Capture the cell that displays the provided text and extract its [X, Y] central coordinate. 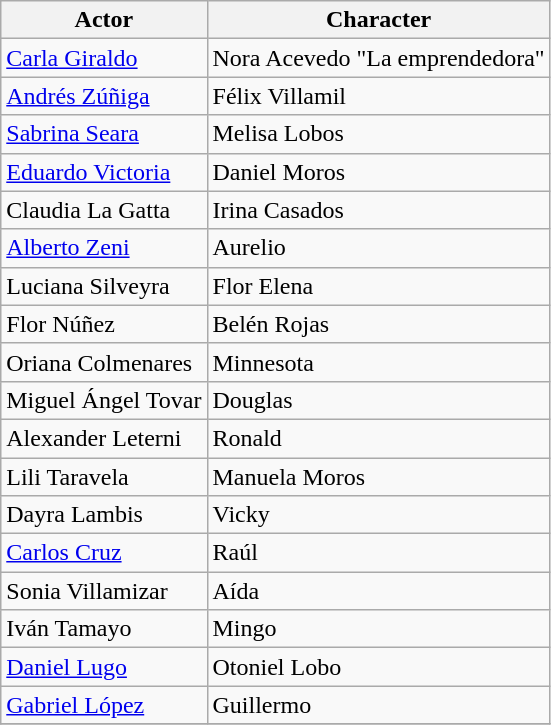
Alexander Leterni [104, 438]
Melisa Lobos [378, 134]
Otoniel Lobo [378, 667]
Character [378, 20]
Carlos Cruz [104, 553]
Carla Giraldo [104, 58]
Gabriel López [104, 705]
Aurelio [378, 248]
Miguel Ángel Tovar [104, 400]
Guillermo [378, 705]
Eduardo Victoria [104, 172]
Actor [104, 20]
Belén Rojas [378, 324]
Dayra Lambis [104, 515]
Félix Villamil [378, 96]
Nora Acevedo "La emprendedora" [378, 58]
Daniel Moros [378, 172]
Andrés Zúñiga [104, 96]
Douglas [378, 400]
Flor Núñez [104, 324]
Ronald [378, 438]
Iván Tamayo [104, 629]
Mingo [378, 629]
Alberto Zeni [104, 248]
Vicky [378, 515]
Minnesota [378, 362]
Claudia La Gatta [104, 210]
Manuela Moros [378, 477]
Luciana Silveyra [104, 286]
Sabrina Seara [104, 134]
Daniel Lugo [104, 667]
Aída [378, 591]
Raúl [378, 553]
Oriana Colmenares [104, 362]
Sonia Villamizar [104, 591]
Flor Elena [378, 286]
Lili Taravela [104, 477]
Irina Casados [378, 210]
